Identify which cell holds the provided text, then report its (x, y) central coordinate. 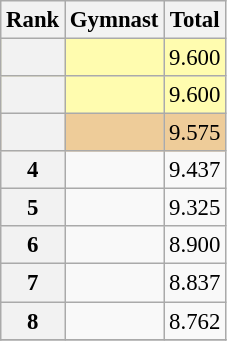
9.325 (195, 208)
7 (33, 283)
Gymnast (114, 20)
Total (195, 20)
4 (33, 170)
5 (33, 208)
9.437 (195, 170)
8 (33, 321)
8.900 (195, 245)
6 (33, 245)
9.575 (195, 133)
8.762 (195, 321)
Rank (33, 20)
8.837 (195, 283)
